Find where the given text appears and provide that cell's center as [x, y] coordinate. 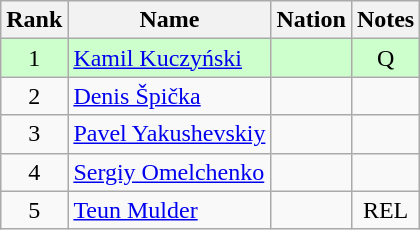
Q [385, 58]
Nation [311, 20]
Kamil Kuczyński [170, 58]
Name [170, 20]
Notes [385, 20]
REL [385, 210]
5 [34, 210]
2 [34, 96]
4 [34, 172]
Rank [34, 20]
Denis Špička [170, 96]
Teun Mulder [170, 210]
Pavel Yakushevskiy [170, 134]
3 [34, 134]
Sergiy Omelchenko [170, 172]
1 [34, 58]
